Find where the given text appears and provide that cell's center as (X, Y) coordinate. 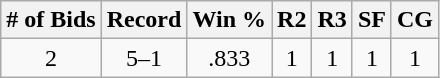
# of Bids (51, 20)
SF (372, 20)
R2 (292, 20)
R3 (332, 20)
2 (51, 58)
5–1 (144, 58)
Record (144, 20)
CG (414, 20)
.833 (230, 58)
Win % (230, 20)
